Identify which cell holds the provided text, then report its (X, Y) central coordinate. 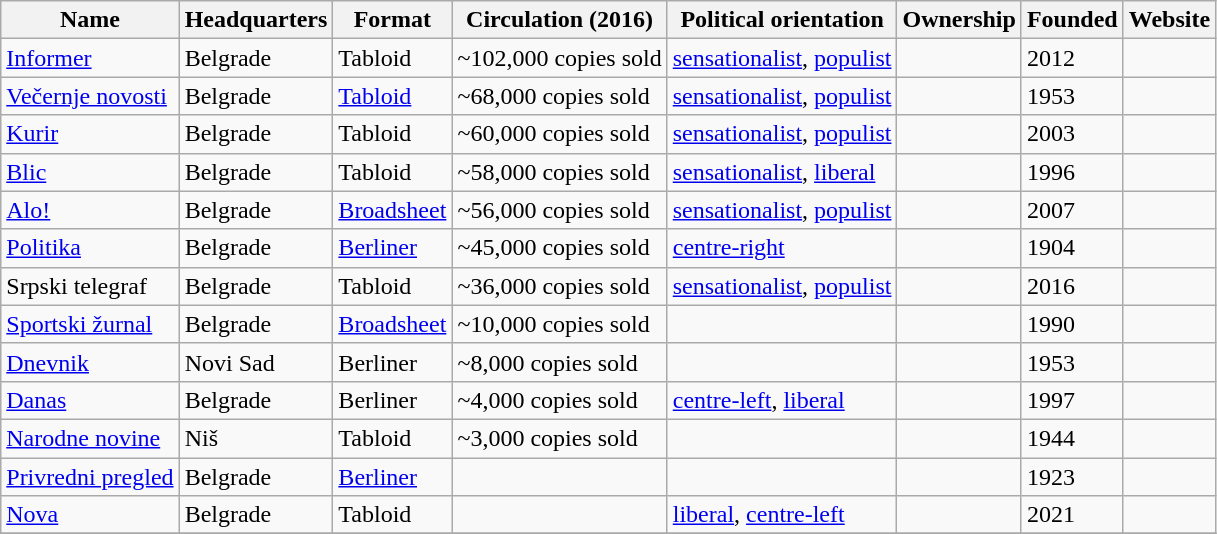
Headquarters (256, 20)
Informer (90, 58)
Alo! (90, 210)
Circulation (2016) (560, 20)
~56,000 copies sold (560, 210)
Blic (90, 172)
1923 (1072, 477)
1904 (1072, 248)
Dnevnik (90, 362)
~68,000 copies sold (560, 96)
Narodne novine (90, 438)
Večernje novosti (90, 96)
~45,000 copies sold (560, 248)
Political orientation (782, 20)
Founded (1072, 20)
2021 (1072, 515)
Sportski žurnal (90, 324)
Srpski telegraf (90, 286)
Name (90, 20)
~102,000 copies sold (560, 58)
2012 (1072, 58)
Ownership (959, 20)
Nova (90, 515)
~36,000 copies sold (560, 286)
~60,000 copies sold (560, 134)
Format (392, 20)
1997 (1072, 400)
Novi Sad (256, 362)
Kurir (90, 134)
centre-right (782, 248)
liberal, centre-left (782, 515)
1944 (1072, 438)
2007 (1072, 210)
~3,000 copies sold (560, 438)
~10,000 copies sold (560, 324)
Politika (90, 248)
Privredni pregled (90, 477)
~8,000 copies sold (560, 362)
1990 (1072, 324)
sensationalist, liberal (782, 172)
2003 (1072, 134)
Niš (256, 438)
~4,000 copies sold (560, 400)
Website (1169, 20)
1996 (1072, 172)
2016 (1072, 286)
Danas (90, 400)
centre-left, liberal (782, 400)
~58,000 copies sold (560, 172)
